For the text-containing cell, return its midpoint in [X, Y] coordinate format. 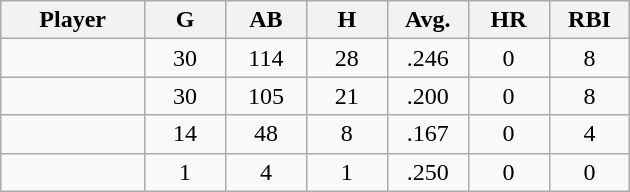
AB [266, 20]
14 [186, 134]
.250 [428, 172]
RBI [590, 20]
48 [266, 134]
Avg. [428, 20]
.246 [428, 58]
105 [266, 96]
114 [266, 58]
G [186, 20]
HR [508, 20]
.167 [428, 134]
21 [346, 96]
.200 [428, 96]
28 [346, 58]
Player [73, 20]
H [346, 20]
